For the text-containing cell, return its midpoint in (x, y) coordinate format. 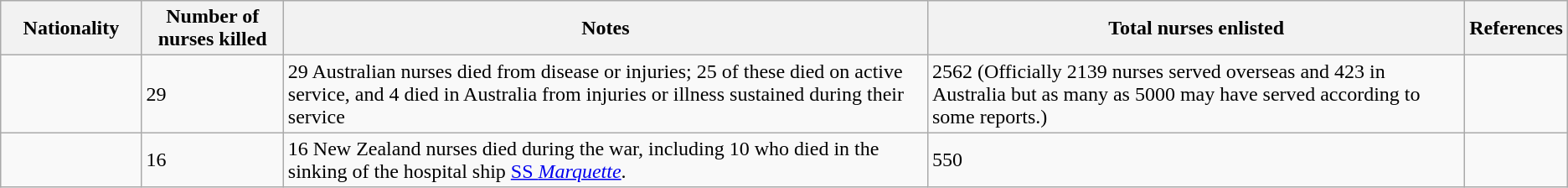
29 (213, 94)
Nationality (71, 29)
16 (213, 159)
2562 (Officially 2139 nurses served overseas and 423 in Australia but as many as 5000 may have served according to some reports.) (1196, 94)
550 (1196, 159)
References (1516, 29)
Total nurses enlisted (1196, 29)
Notes (605, 29)
16 New Zealand nurses died during the war, including 10 who died in the sinking of the hospital ship SS Marquette. (605, 159)
Number of nurses killed (213, 29)
